Scan for the cell matching the given text and deliver its (X, Y) coordinate at center. 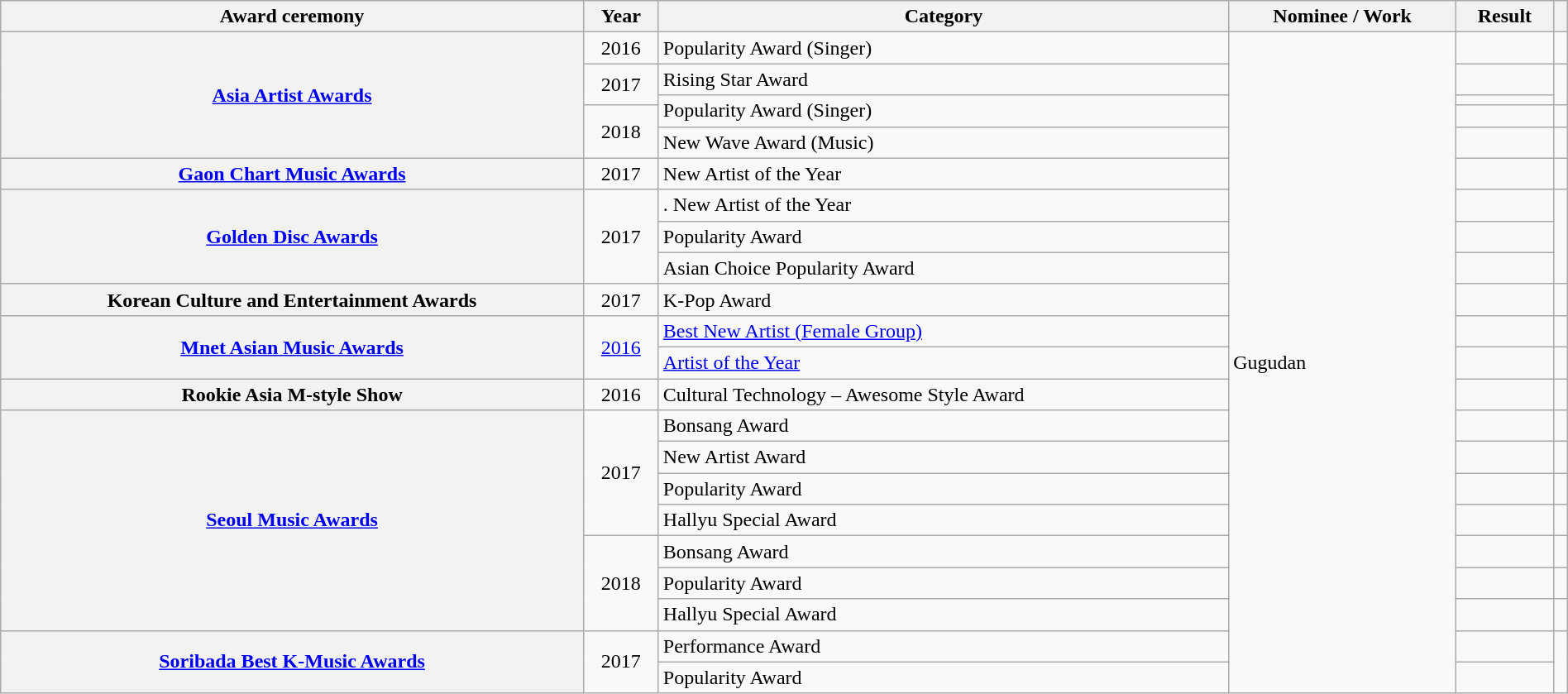
New Artist Award (943, 457)
Gaon Chart Music Awards (293, 174)
Asian Choice Popularity Award (943, 268)
Golden Disc Awards (293, 237)
New Artist of the Year (943, 174)
Mnet Asian Music Awards (293, 347)
Artist of the Year (943, 362)
Result (1505, 17)
Seoul Music Awards (293, 520)
Korean Culture and Entertainment Awards (293, 299)
Year (620, 17)
Category (943, 17)
Cultural Technology – Awesome Style Award (943, 395)
Soribada Best K-Music Awards (293, 662)
New Wave Award (Music) (943, 142)
Rising Star Award (943, 79)
Rookie Asia M-style Show (293, 395)
Performance Award (943, 646)
Nominee / Work (1343, 17)
Best New Artist (Female Group) (943, 331)
K-Pop Award (943, 299)
Asia Artist Awards (293, 95)
Gugudan (1343, 362)
Award ceremony (293, 17)
. New Artist of the Year (943, 205)
